Locate the cell with the specified text and output its [X, Y] center coordinate. 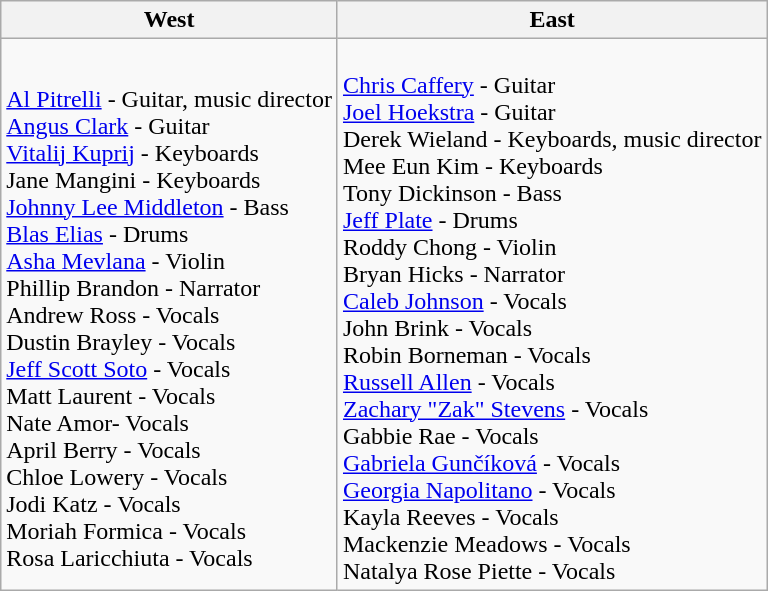
East [552, 20]
West [170, 20]
